Detect which cell encompasses the target text, then output its [X, Y] center coordinate. 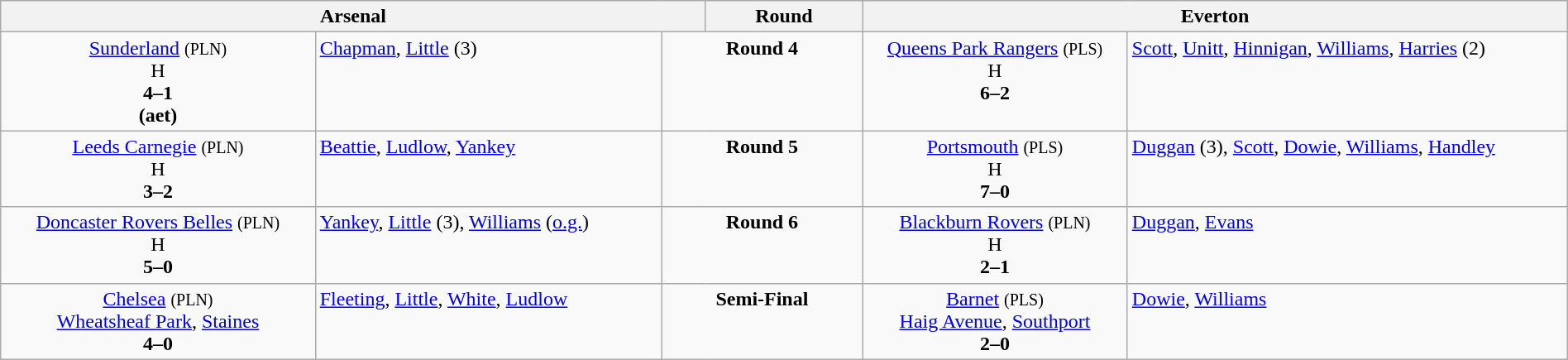
Everton [1216, 17]
Beattie, Ludlow, Yankey [488, 169]
Duggan, Evans [1347, 245]
Dowie, Williams [1347, 321]
Round 6 [762, 245]
Portsmouth (PLS)H7–0 [996, 169]
Doncaster Rovers Belles (PLN)H5–0 [158, 245]
Duggan (3), Scott, Dowie, Williams, Handley [1347, 169]
Semi-Final [762, 321]
Sunderland (PLN)H4–1(aet) [158, 81]
Fleeting, Little, White, Ludlow [488, 321]
Chapman, Little (3) [488, 81]
Yankey, Little (3), Williams (o.g.) [488, 245]
Arsenal [353, 17]
Blackburn Rovers (PLN)H2–1 [996, 245]
Chelsea (PLN)Wheatsheaf Park, Staines4–0 [158, 321]
Leeds Carnegie (PLN)H3–2 [158, 169]
Scott, Unitt, Hinnigan, Williams, Harries (2) [1347, 81]
Round [784, 17]
Round 4 [762, 81]
Round 5 [762, 169]
Barnet (PLS)Haig Avenue, Southport2–0 [996, 321]
Queens Park Rangers (PLS)H6–2 [996, 81]
